Return [x, y] of the center of cell containing provided text 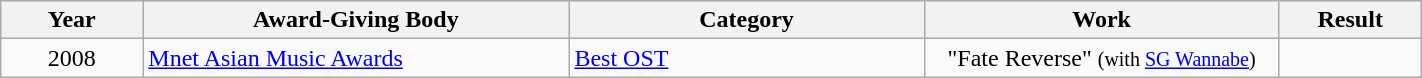
Mnet Asian Music Awards [356, 58]
Year [72, 20]
Result [1350, 20]
Best OST [746, 58]
"Fate Reverse" (with SG Wannabe) [1102, 58]
Category [746, 20]
Award-Giving Body [356, 20]
Work [1102, 20]
2008 [72, 58]
